Output the [X, Y] coordinate of the center of the cell containing the given text.  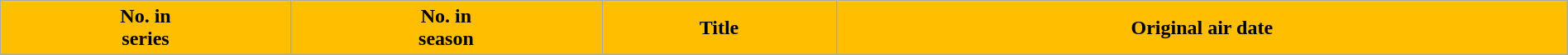
Title [719, 28]
Original air date [1202, 28]
No. inseason [446, 28]
No. inseries [146, 28]
